Identify which cell holds the provided text, then report its [X, Y] central coordinate. 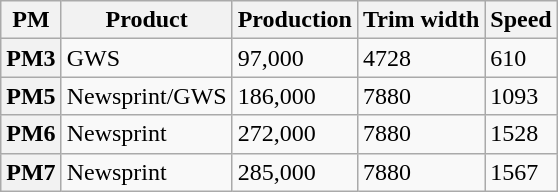
Speed [521, 20]
610 [521, 58]
Trim width [420, 20]
PM5 [31, 96]
PM7 [31, 172]
PM6 [31, 134]
97,000 [294, 58]
Newsprint/GWS [146, 96]
Product [146, 20]
1093 [521, 96]
Production [294, 20]
285,000 [294, 172]
272,000 [294, 134]
4728 [420, 58]
PM3 [31, 58]
1528 [521, 134]
PM [31, 20]
1567 [521, 172]
186,000 [294, 96]
GWS [146, 58]
